Output the [x, y] coordinate of the center of the cell containing the given text.  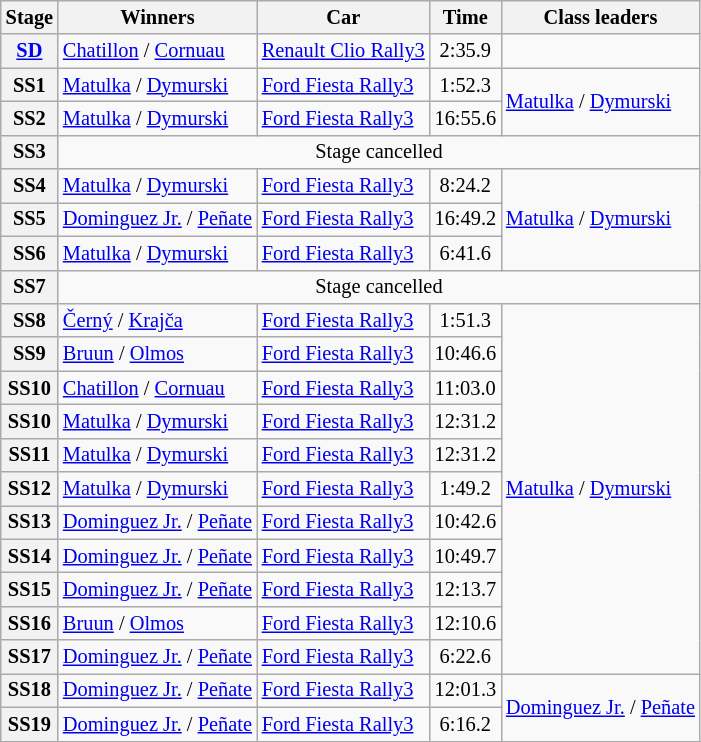
SS15 [30, 589]
SS8 [30, 320]
6:22.6 [466, 657]
SS18 [30, 690]
SS17 [30, 657]
6:41.6 [466, 253]
SD [30, 51]
SS3 [30, 152]
12:10.6 [466, 623]
SS5 [30, 219]
1:52.3 [466, 85]
1:49.2 [466, 489]
6:16.2 [466, 724]
SS2 [30, 118]
Time [466, 17]
SS9 [30, 354]
SS6 [30, 253]
16:49.2 [466, 219]
SS19 [30, 724]
10:49.7 [466, 556]
Winners [158, 17]
Stage [30, 17]
SS7 [30, 287]
2:35.9 [466, 51]
SS13 [30, 522]
10:42.6 [466, 522]
1:51.3 [466, 320]
SS11 [30, 455]
Car [344, 17]
SS4 [30, 186]
8:24.2 [466, 186]
Černý / Krajča [158, 320]
Renault Clio Rally3 [344, 51]
Class leaders [600, 17]
11:03.0 [466, 388]
SS16 [30, 623]
SS1 [30, 85]
10:46.6 [466, 354]
12:13.7 [466, 589]
SS14 [30, 556]
12:01.3 [466, 690]
16:55.6 [466, 118]
SS12 [30, 489]
